Search for the cell housing the specified text and yield its [x, y] center coordinate. 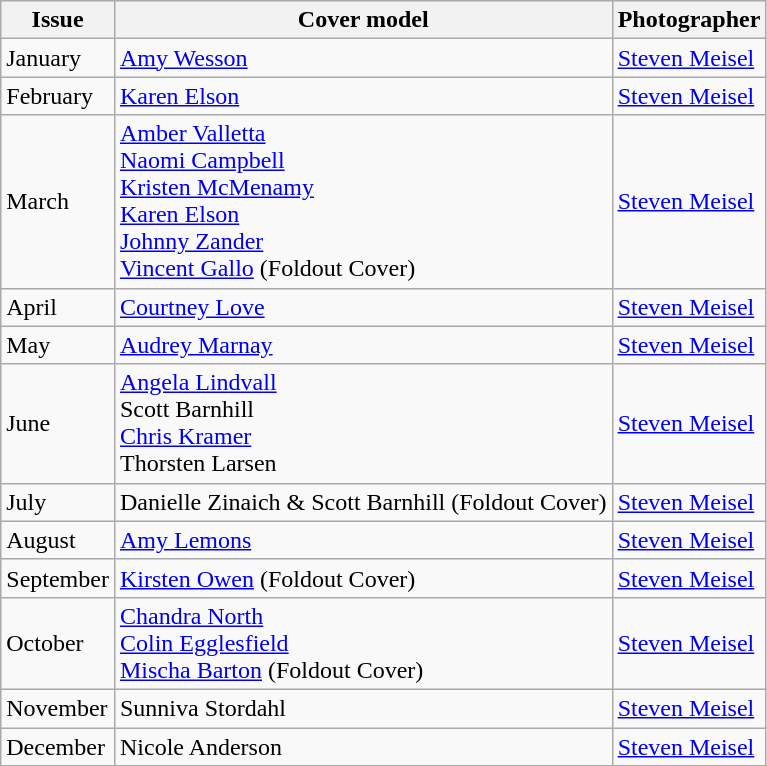
November [58, 708]
Amy Wesson [363, 58]
Amber VallettaNaomi CampbellKristen McMenamyKaren ElsonJohnny ZanderVincent Gallo (Foldout Cover) [363, 202]
Nicole Anderson [363, 747]
Chandra NorthColin EgglesfieldMischa Barton (Foldout Cover) [363, 643]
Angela LindvallScott BarnhillChris KramerThorsten Larsen [363, 424]
Kirsten Owen (Foldout Cover) [363, 578]
June [58, 424]
April [58, 307]
September [58, 578]
July [58, 502]
Danielle Zinaich & Scott Barnhill (Foldout Cover) [363, 502]
February [58, 96]
Sunniva Stordahl [363, 708]
October [58, 643]
August [58, 540]
March [58, 202]
December [58, 747]
Issue [58, 20]
Amy Lemons [363, 540]
January [58, 58]
May [58, 345]
Audrey Marnay [363, 345]
Karen Elson [363, 96]
Cover model [363, 20]
Courtney Love [363, 307]
Photographer [689, 20]
